Scan for the cell matching the given text and deliver its [x, y] coordinate at center. 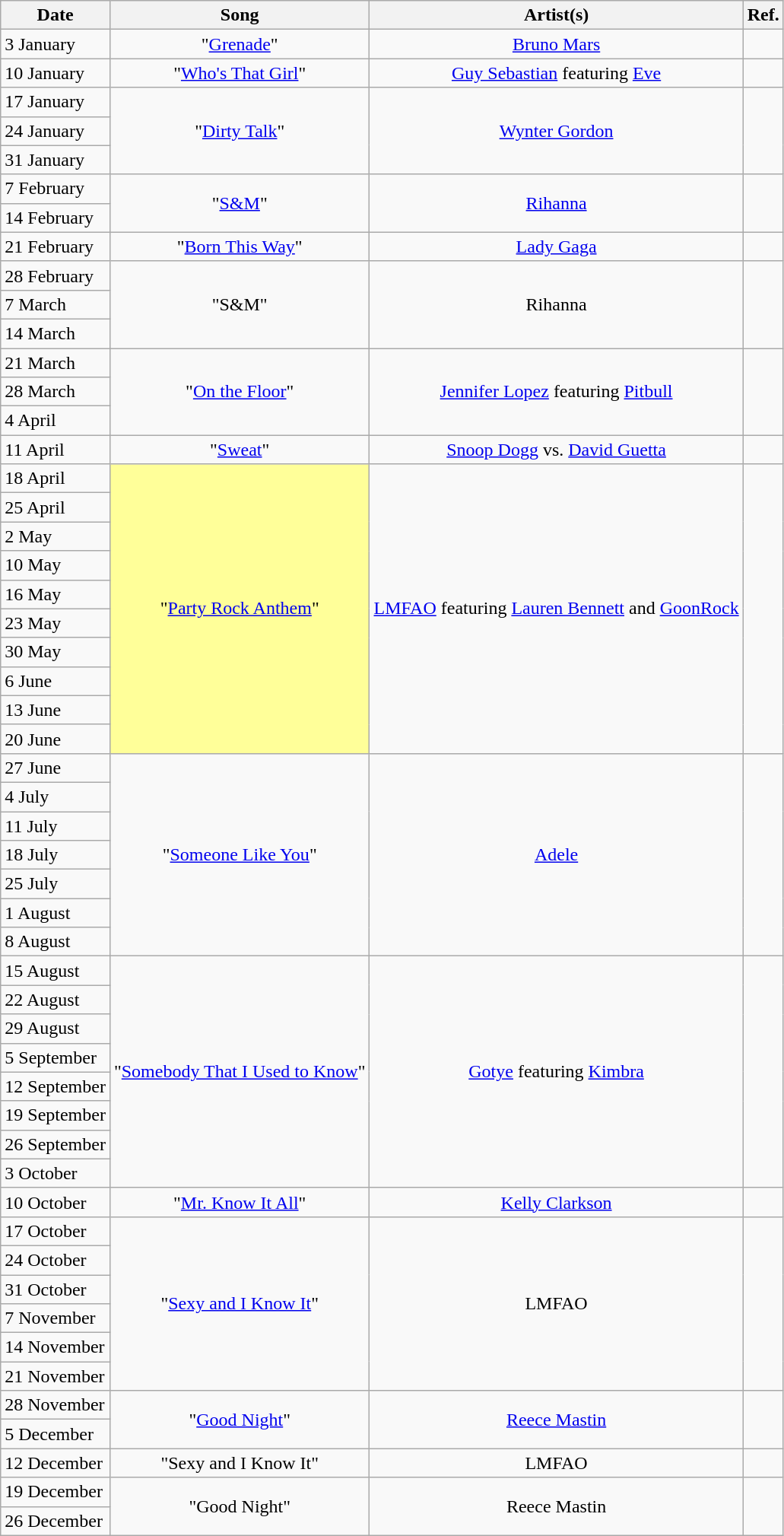
Adele [557, 854]
10 January [56, 73]
10 May [56, 565]
"Dirty Talk" [240, 131]
"Somebody That I Used to Know" [240, 1072]
"Born This Way" [240, 246]
25 April [56, 507]
Jennifer Lopez featuring Pitbull [557, 392]
"Mr. Know It All" [240, 1202]
Ref. [763, 15]
14 March [56, 333]
24 October [56, 1260]
"Someone Like You" [240, 854]
20 June [56, 739]
Bruno Mars [557, 44]
4 April [56, 421]
Gotye featuring Kimbra [557, 1072]
21 March [56, 363]
8 August [56, 942]
"On the Floor" [240, 392]
5 September [56, 1057]
11 July [56, 825]
28 March [56, 392]
22 August [56, 1000]
28 November [56, 1405]
31 October [56, 1290]
19 December [56, 1492]
5 December [56, 1434]
13 June [56, 710]
23 May [56, 623]
Lady Gaga [557, 246]
3 January [56, 44]
21 November [56, 1376]
31 January [56, 160]
LMFAO featuring Lauren Bennett and GoonRock [557, 609]
30 May [56, 652]
16 May [56, 594]
27 June [56, 768]
19 September [56, 1115]
15 August [56, 971]
2 May [56, 536]
4 July [56, 797]
"Who's That Girl" [240, 73]
Date [56, 15]
1 August [56, 913]
"Party Rock Anthem" [240, 609]
26 September [56, 1144]
14 November [56, 1347]
Wynter Gordon [557, 131]
12 December [56, 1463]
17 October [56, 1231]
7 February [56, 189]
12 September [56, 1086]
26 December [56, 1521]
Song [240, 15]
10 October [56, 1202]
7 March [56, 304]
3 October [56, 1173]
24 January [56, 131]
17 January [56, 102]
"Grenade" [240, 44]
Snoop Dogg vs. David Guetta [557, 450]
25 July [56, 884]
14 February [56, 218]
21 February [56, 246]
"Sweat" [240, 450]
18 April [56, 479]
29 August [56, 1029]
Kelly Clarkson [557, 1202]
28 February [56, 275]
18 July [56, 855]
6 June [56, 681]
11 April [56, 450]
Artist(s) [557, 15]
7 November [56, 1318]
Guy Sebastian featuring Eve [557, 73]
